Search for the cell housing the specified text and yield its (X, Y) center coordinate. 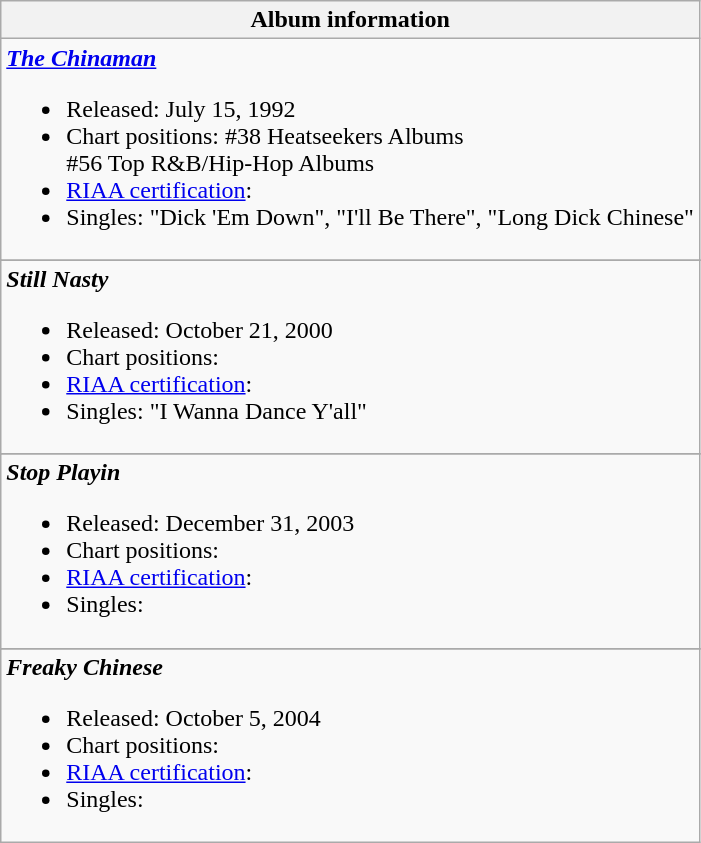
Freaky ChineseReleased: October 5, 2004Chart positions:RIAA certification:Singles: (350, 745)
Stop PlayinReleased: December 31, 2003Chart positions:RIAA certification:Singles: (350, 551)
Still NastyReleased: October 21, 2000Chart positions:RIAA certification:Singles: "I Wanna Dance Y'all" (350, 357)
Album information (350, 20)
